Return (X, Y) of the center of cell containing provided text 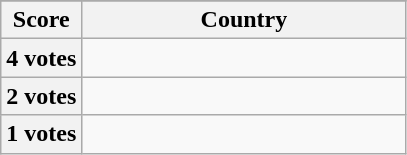
1 votes (42, 134)
4 votes (42, 58)
2 votes (42, 96)
Score (42, 20)
Country (244, 20)
